Output the (x, y) coordinate of the center of the cell containing the given text.  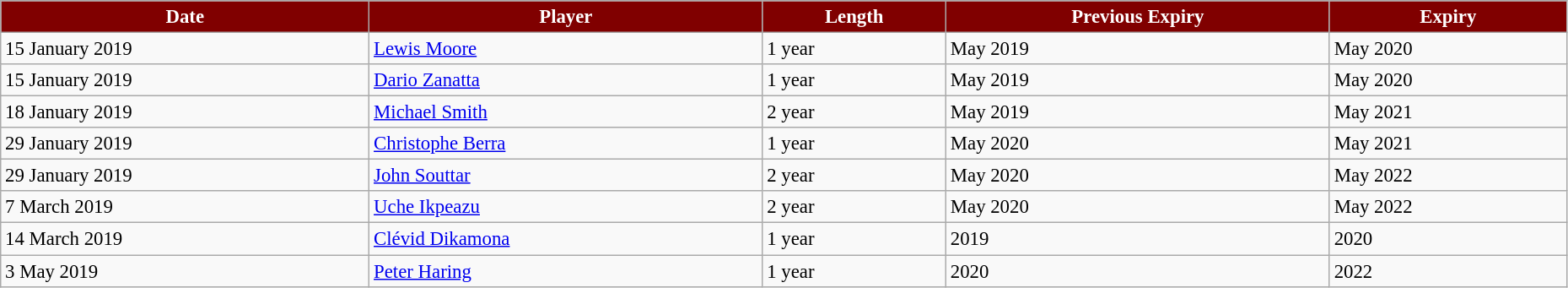
Date (186, 17)
7 March 2019 (186, 207)
18 January 2019 (186, 112)
Player (566, 17)
3 May 2019 (186, 271)
Length (854, 17)
14 March 2019 (186, 239)
Uche Ikpeazu (566, 207)
John Souttar (566, 176)
Christophe Berra (566, 144)
2022 (1447, 271)
2019 (1137, 239)
Lewis Moore (566, 49)
Peter Haring (566, 271)
Dario Zanatta (566, 80)
Clévid Dikamona (566, 239)
Expiry (1447, 17)
Previous Expiry (1137, 17)
Michael Smith (566, 112)
